Pinpoint the cell where the given text exists, returning its [X, Y] midpoint coordinate. 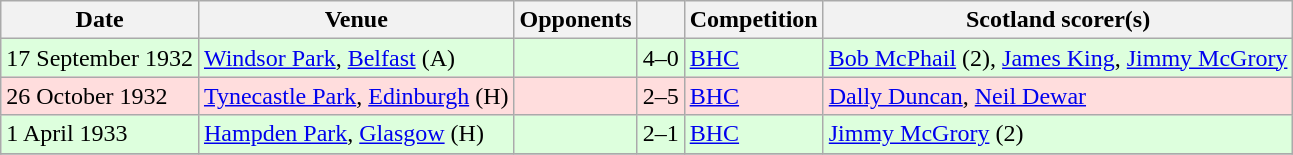
Jimmy McGrory (2) [1058, 134]
Tynecastle Park, Edinburgh (H) [356, 96]
Windsor Park, Belfast (A) [356, 58]
26 October 1932 [100, 96]
Bob McPhail (2), James King, Jimmy McGrory [1058, 58]
17 September 1932 [100, 58]
2–5 [660, 96]
Date [100, 20]
2–1 [660, 134]
Scotland scorer(s) [1058, 20]
1 April 1933 [100, 134]
Dally Duncan, Neil Dewar [1058, 96]
Competition [754, 20]
Venue [356, 20]
Hampden Park, Glasgow (H) [356, 134]
Opponents [576, 20]
4–0 [660, 58]
